Scan for the cell matching the given text and deliver its [x, y] coordinate at center. 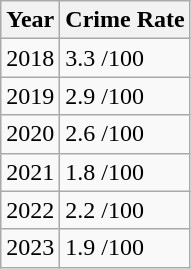
2018 [30, 58]
2.6 /100 [125, 134]
2.2 /100 [125, 210]
2.9 /100 [125, 96]
2023 [30, 248]
Crime Rate [125, 20]
2020 [30, 134]
1.8 /100 [125, 172]
Year [30, 20]
2022 [30, 210]
3.3 /100 [125, 58]
2021 [30, 172]
1.9 /100 [125, 248]
2019 [30, 96]
